Pinpoint the cell where the given text exists, returning its [x, y] midpoint coordinate. 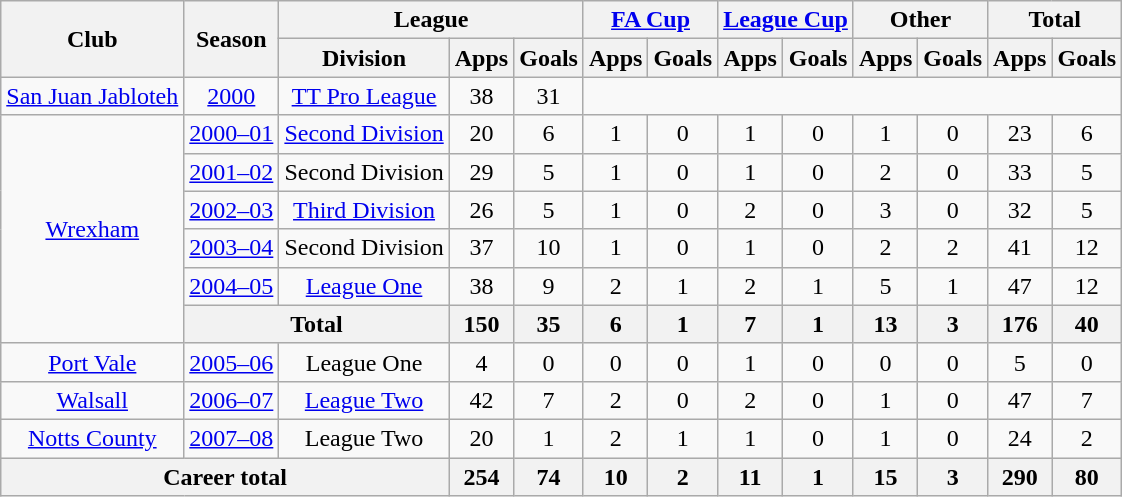
40 [1087, 324]
Port Vale [92, 362]
Wrexham [92, 229]
Notts County [92, 438]
2006–07 [232, 400]
2003–04 [232, 248]
League [432, 20]
11 [750, 477]
San Juan Jabloteh [92, 96]
Division [364, 58]
2000 [232, 96]
176 [1020, 324]
2004–05 [232, 286]
Other [920, 20]
Club [92, 39]
37 [481, 248]
2001–02 [232, 172]
Walsall [92, 400]
Season [232, 39]
23 [1020, 134]
80 [1087, 477]
35 [549, 324]
2002–03 [232, 210]
Career total [225, 477]
2000–01 [232, 134]
42 [481, 400]
31 [549, 96]
254 [481, 477]
150 [481, 324]
24 [1020, 438]
FA Cup [650, 20]
74 [549, 477]
TT Pro League [364, 96]
33 [1020, 172]
26 [481, 210]
4 [481, 362]
32 [1020, 210]
Third Division [364, 210]
41 [1020, 248]
League Cup [786, 20]
13 [885, 324]
2007–08 [232, 438]
290 [1020, 477]
9 [549, 286]
15 [885, 477]
2005–06 [232, 362]
29 [481, 172]
